For the text-containing cell, return its midpoint in (x, y) coordinate format. 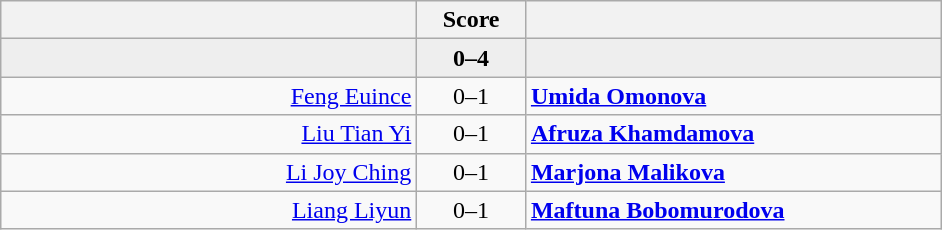
Afruza Khamdamova (733, 134)
Marjona Malikova (733, 172)
Score (472, 20)
Maftuna Bobomurodova (733, 210)
Feng Euince (209, 96)
0–4 (472, 58)
Liang Liyun (209, 210)
Li Joy Ching (209, 172)
Liu Tian Yi (209, 134)
Umida Omonova (733, 96)
